Provide the (x, y) coordinate of the cell's center where the given text is located.  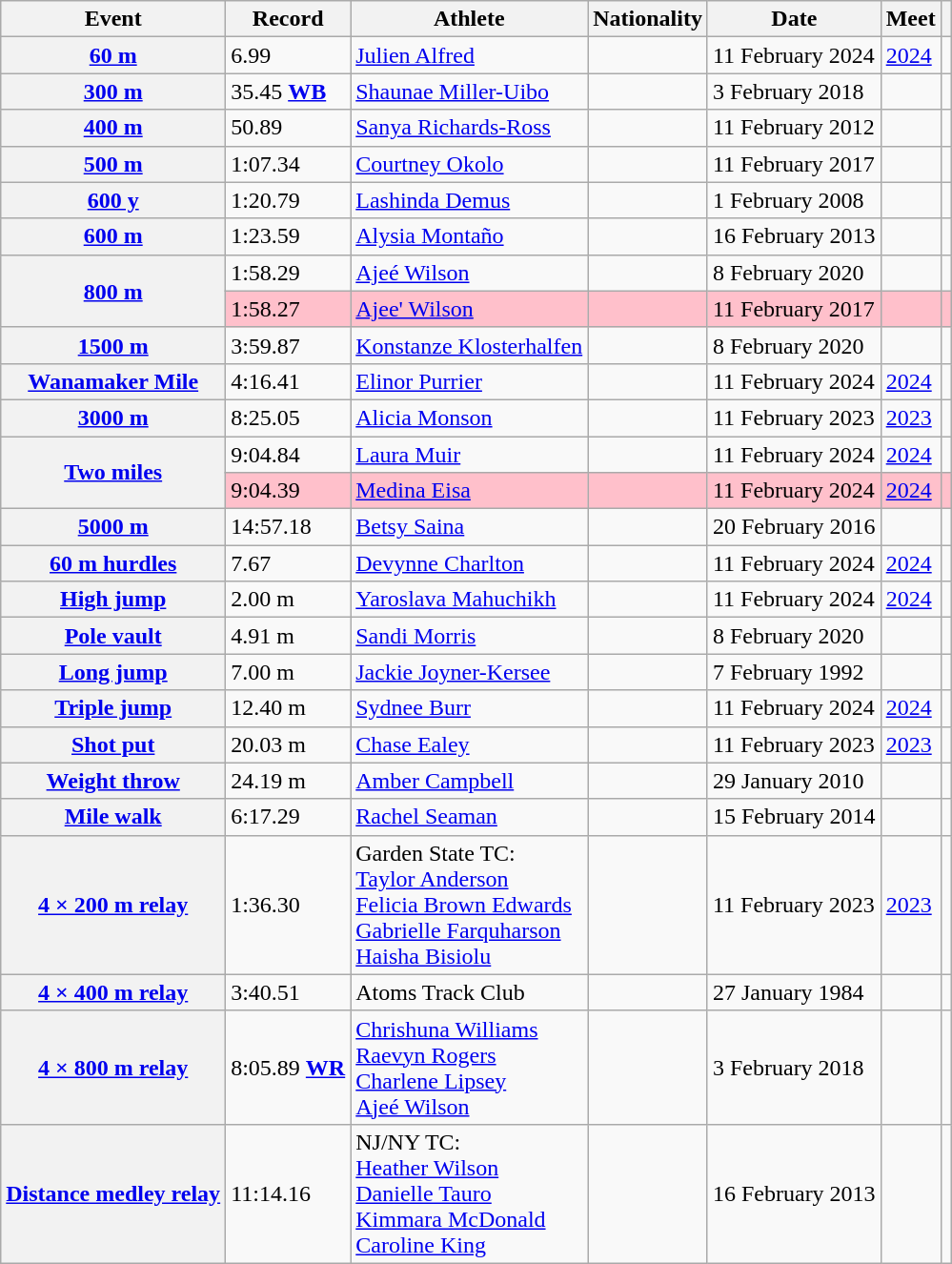
Shot put (113, 744)
800 m (113, 291)
1:58.29 (288, 273)
7.00 m (288, 672)
Two miles (113, 473)
24.19 m (288, 781)
50.89 (288, 128)
1500 m (113, 345)
Yaroslava Mahuchikh (469, 600)
NJ/NY TC:Heather WilsonDanielle TauroKimmara McDonaldCaroline King (469, 1193)
11 February 2012 (794, 128)
Chase Ealey (469, 744)
Ajee' Wilson (469, 309)
Betsy Saina (469, 527)
Pole vault (113, 636)
27 January 1984 (794, 992)
7 February 1992 (794, 672)
Konstanze Klosterhalfen (469, 345)
1:58.27 (288, 309)
5000 m (113, 527)
Garden State TC:Taylor AndersonFelicia Brown EdwardsGabrielle FarquharsonHaisha Bisiolu (469, 905)
400 m (113, 128)
4.91 m (288, 636)
Nationality (648, 19)
Athlete (469, 19)
35.45 WB (288, 92)
3000 m (113, 418)
Event (113, 19)
Devynne Charlton (469, 563)
4 × 800 m relay (113, 1068)
3:59.87 (288, 345)
60 m hurdles (113, 563)
20.03 m (288, 744)
8:05.89 WR (288, 1068)
Sydnee Burr (469, 708)
4:16.41 (288, 381)
2.00 m (288, 600)
6.99 (288, 55)
Mile walk (113, 817)
4 × 200 m relay (113, 905)
Distance medley relay (113, 1193)
Alysia Montaño (469, 236)
Atoms Track Club (469, 992)
29 January 2010 (794, 781)
9:04.39 (288, 491)
Meet (911, 19)
Long jump (113, 672)
Elinor Purrier (469, 381)
60 m (113, 55)
Rachel Seaman (469, 817)
Triple jump (113, 708)
Chrishuna WilliamsRaevyn RogersCharlene LipseyAjeé Wilson (469, 1068)
Date (794, 19)
Alicia Monson (469, 418)
Amber Campbell (469, 781)
14:57.18 (288, 527)
600 m (113, 236)
Jackie Joyner-Kersee (469, 672)
Weight throw (113, 781)
Medina Eisa (469, 491)
Laura Muir (469, 455)
4 × 400 m relay (113, 992)
1:07.34 (288, 164)
Lashinda Demus (469, 200)
Shaunae Miller-Uibo (469, 92)
3:40.51 (288, 992)
1:36.30 (288, 905)
1:20.79 (288, 200)
12.40 m (288, 708)
1 February 2008 (794, 200)
Wanamaker Mile (113, 381)
9:04.84 (288, 455)
Julien Alfred (469, 55)
11:14.16 (288, 1193)
6:17.29 (288, 817)
600 y (113, 200)
20 February 2016 (794, 527)
15 February 2014 (794, 817)
300 m (113, 92)
8:25.05 (288, 418)
7.67 (288, 563)
1:23.59 (288, 236)
Record (288, 19)
Courtney Okolo (469, 164)
Sanya Richards-Ross (469, 128)
Sandi Morris (469, 636)
Ajeé Wilson (469, 273)
High jump (113, 600)
500 m (113, 164)
